Scan for the cell matching the given text and deliver its (X, Y) coordinate at center. 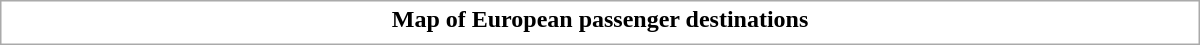
Map of European passenger destinations (600, 19)
